Detect which cell encompasses the target text, then output its [x, y] center coordinate. 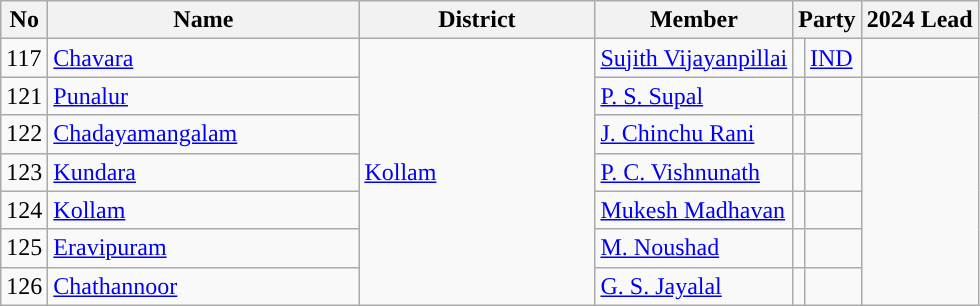
121 [24, 96]
117 [24, 58]
123 [24, 172]
No [24, 20]
Chadayamangalam [204, 134]
Chavara [204, 58]
G. S. Jayalal [694, 286]
Member [694, 20]
2024 Lead [920, 20]
125 [24, 248]
P. S. Supal [694, 96]
Party [827, 20]
Sujith Vijayanpillai [694, 58]
126 [24, 286]
124 [24, 210]
District [477, 20]
J. Chinchu Rani [694, 134]
P. C. Vishnunath [694, 172]
M. Noushad [694, 248]
122 [24, 134]
IND [832, 58]
Eravipuram [204, 248]
Chathannoor [204, 286]
Punalur [204, 96]
Name [204, 20]
Mukesh Madhavan [694, 210]
Kundara [204, 172]
